Capture the cell that displays the provided text and extract its (x, y) central coordinate. 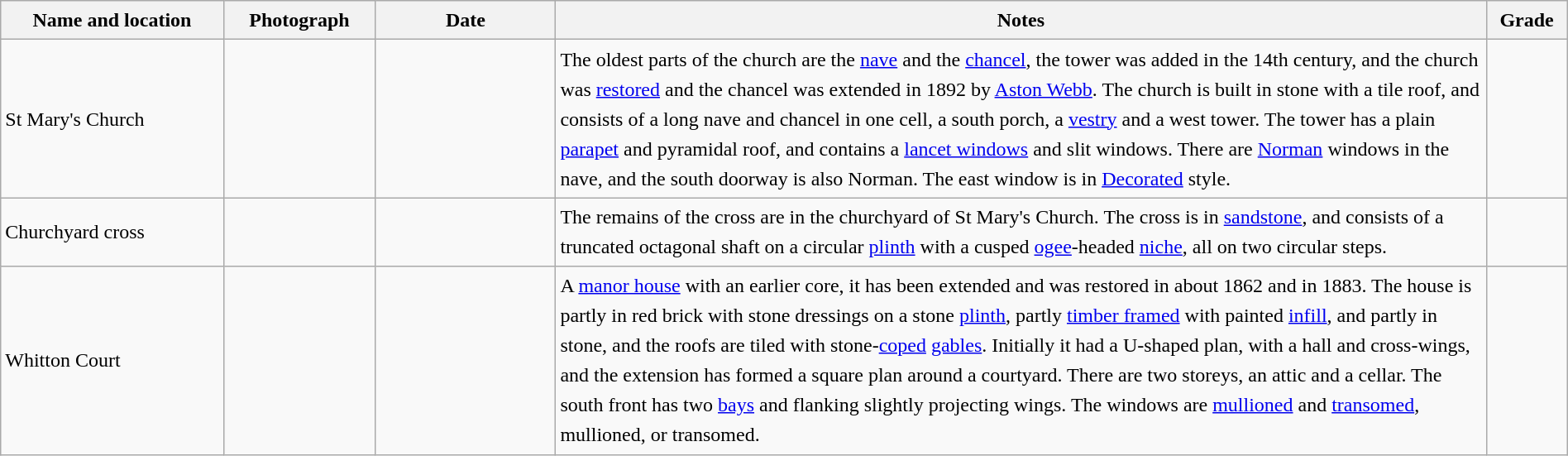
Churchyard cross (112, 232)
Grade (1527, 20)
Notes (1021, 20)
Photograph (299, 20)
Name and location (112, 20)
St Mary's Church (112, 119)
Date (466, 20)
Whitton Court (112, 361)
